Locate the cell with the specified text and output its (X, Y) center coordinate. 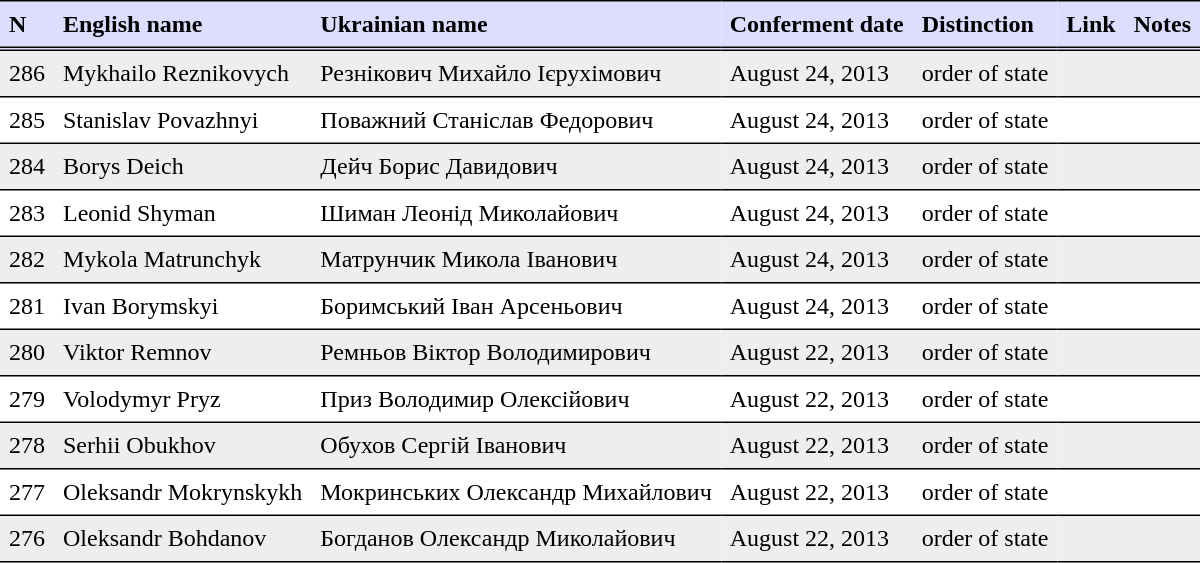
Borys Deich (182, 166)
Приз Володимир Олексійович (516, 399)
285 (27, 120)
N (27, 25)
279 (27, 399)
Oleksandr Mokrynskykh (182, 492)
Ivan Borymskyi (182, 306)
277 (27, 492)
Поважний Станіслав Федорович (516, 120)
Leonid Shyman (182, 213)
Notes (1162, 25)
Шиман Леонід Миколайович (516, 213)
Матрунчик Микола Іванович (516, 259)
276 (27, 538)
Serhii Obukhov (182, 445)
Ukrainian name (516, 25)
Мокринських Олександр Михайлович (516, 492)
Богданов Олександр Миколайович (516, 538)
Distinction (986, 25)
Conferment date (817, 25)
Ремньов Віктор Володимирович (516, 352)
Дейч Борис Давидович (516, 166)
Mykhailo Reznikovych (182, 73)
282 (27, 259)
Link (1090, 25)
280 (27, 352)
Mykola Matrunchyk (182, 259)
Stanislav Povazhnyi (182, 120)
Volodymyr Pryz (182, 399)
English name (182, 25)
286 (27, 73)
284 (27, 166)
283 (27, 213)
Обухов Сергій Іванович (516, 445)
Резнікович Михайло Ієрухімович (516, 73)
Oleksandr Bohdanov (182, 538)
Viktor Remnov (182, 352)
281 (27, 306)
Боримський Іван Арсеньович (516, 306)
278 (27, 445)
